Search for the cell housing the specified text and yield its (x, y) center coordinate. 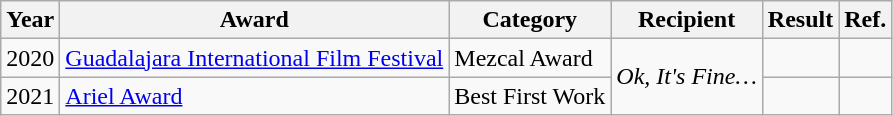
Best First Work (530, 96)
Result (800, 20)
Ok, It's Fine… (687, 77)
Mezcal Award (530, 58)
Guadalajara International Film Festival (254, 58)
Year (30, 20)
2020 (30, 58)
Ref. (866, 20)
Ariel Award (254, 96)
Award (254, 20)
2021 (30, 96)
Category (530, 20)
Recipient (687, 20)
